Search for the cell housing the specified text and yield its (X, Y) center coordinate. 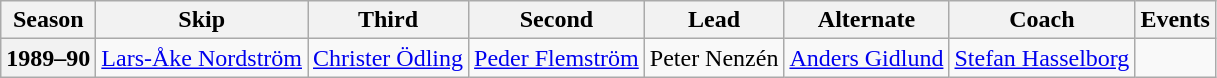
Events (1175, 20)
Anders Gidlund (866, 58)
Peter Nenzén (714, 58)
Third (388, 20)
1989–90 (48, 58)
Season (48, 20)
Coach (1042, 20)
Skip (202, 20)
Second (557, 20)
Stefan Hasselborg (1042, 58)
Lars-Åke Nordström (202, 58)
Lead (714, 20)
Alternate (866, 20)
Christer Ödling (388, 58)
Peder Flemström (557, 58)
